Determine the (X, Y) coordinate at the center of the cell enclosing the given text.  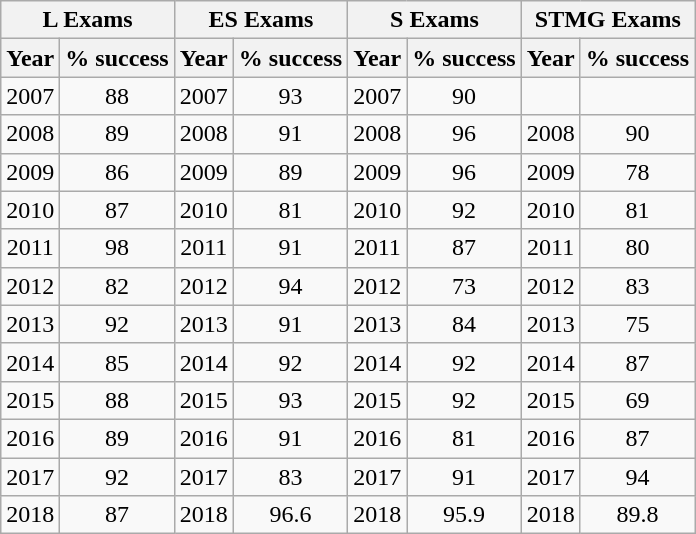
STMG Exams (608, 20)
ES Exams (260, 20)
98 (117, 248)
86 (117, 172)
73 (464, 286)
84 (464, 324)
82 (117, 286)
85 (117, 362)
69 (637, 400)
89.8 (637, 515)
75 (637, 324)
S Exams (434, 20)
96.6 (290, 515)
L Exams (88, 20)
78 (637, 172)
95.9 (464, 515)
80 (637, 248)
